From the cell containing the given text, extract its center point as (X, Y) coordinate. 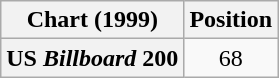
US Billboard 200 (92, 58)
68 (231, 58)
Chart (1999) (92, 20)
Position (231, 20)
